From the cell containing the given text, extract its center point as (x, y) coordinate. 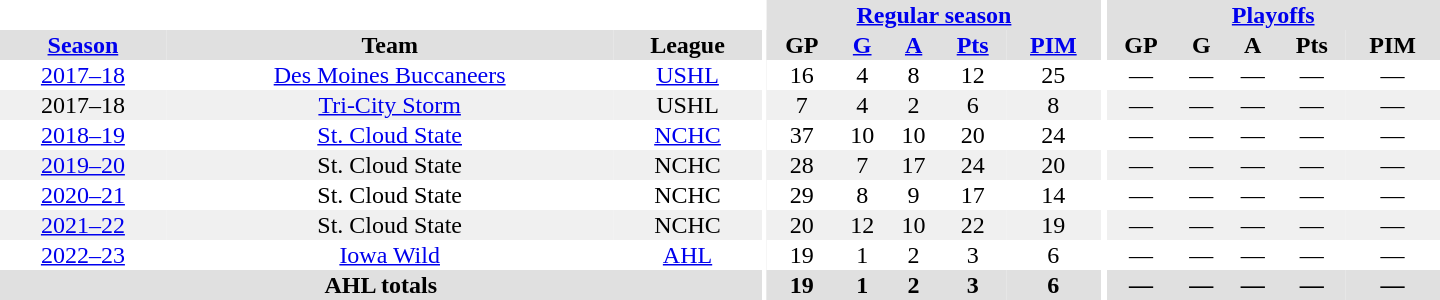
22 (972, 225)
37 (802, 135)
2020–21 (83, 195)
AHL totals (381, 285)
16 (802, 75)
14 (1054, 195)
2018–19 (83, 135)
2021–22 (83, 225)
Team (390, 45)
Tri-City Storm (390, 105)
AHL (688, 255)
29 (802, 195)
28 (802, 165)
9 (914, 195)
2019–20 (83, 165)
Regular season (934, 15)
Iowa Wild (390, 255)
2022–23 (83, 255)
League (688, 45)
Playoffs (1273, 15)
Des Moines Buccaneers (390, 75)
Season (83, 45)
25 (1054, 75)
